Detect which cell encompasses the target text, then output its [x, y] center coordinate. 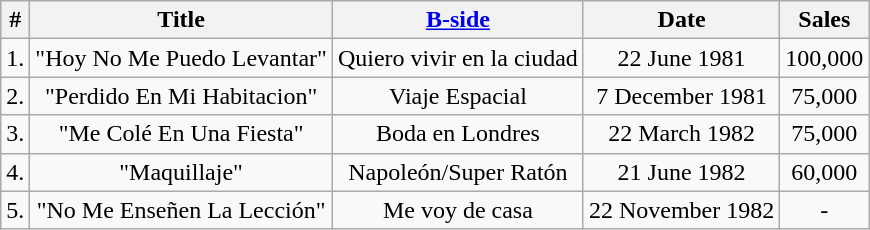
2. [16, 96]
Sales [824, 20]
21 June 1982 [681, 172]
22 March 1982 [681, 134]
"Maquillaje" [182, 172]
5. [16, 210]
1. [16, 58]
Napoleón/Super Ratón [458, 172]
Date [681, 20]
3. [16, 134]
Me voy de casa [458, 210]
B-side [458, 20]
7 December 1981 [681, 96]
Boda en Londres [458, 134]
100,000 [824, 58]
60,000 [824, 172]
# [16, 20]
22 November 1982 [681, 210]
Title [182, 20]
4. [16, 172]
22 June 1981 [681, 58]
"No Me Enseñen La Lección" [182, 210]
"Hoy No Me Puedo Levantar" [182, 58]
Viaje Espacial [458, 96]
"Me Colé En Una Fiesta" [182, 134]
Quiero vivir en la ciudad [458, 58]
"Perdido En Mi Habitacion" [182, 96]
- [824, 210]
